Detect which cell encompasses the target text, then output its (X, Y) center coordinate. 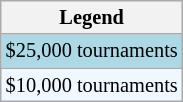
$10,000 tournaments (92, 85)
Legend (92, 17)
$25,000 tournaments (92, 51)
